From the cell containing the given text, extract its center point as [X, Y] coordinate. 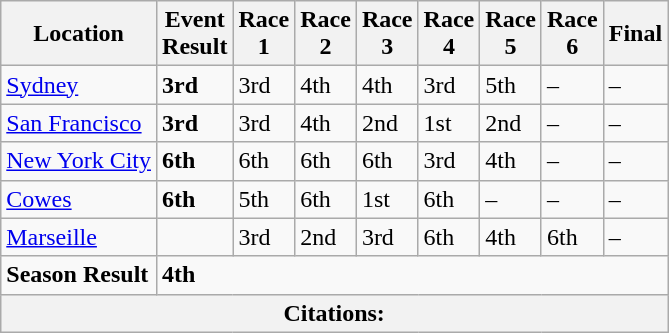
Race2 [326, 34]
Final [635, 34]
Race5 [511, 34]
Sydney [79, 85]
San Francisco [79, 123]
New York City [79, 161]
Race6 [572, 34]
Location [79, 34]
Race3 [387, 34]
Citations: [334, 313]
Race4 [449, 34]
Race1 [264, 34]
Cowes [79, 199]
Season Result [79, 275]
Marseille [79, 237]
EventResult [195, 34]
